Return [X, Y] of the center of cell containing provided text 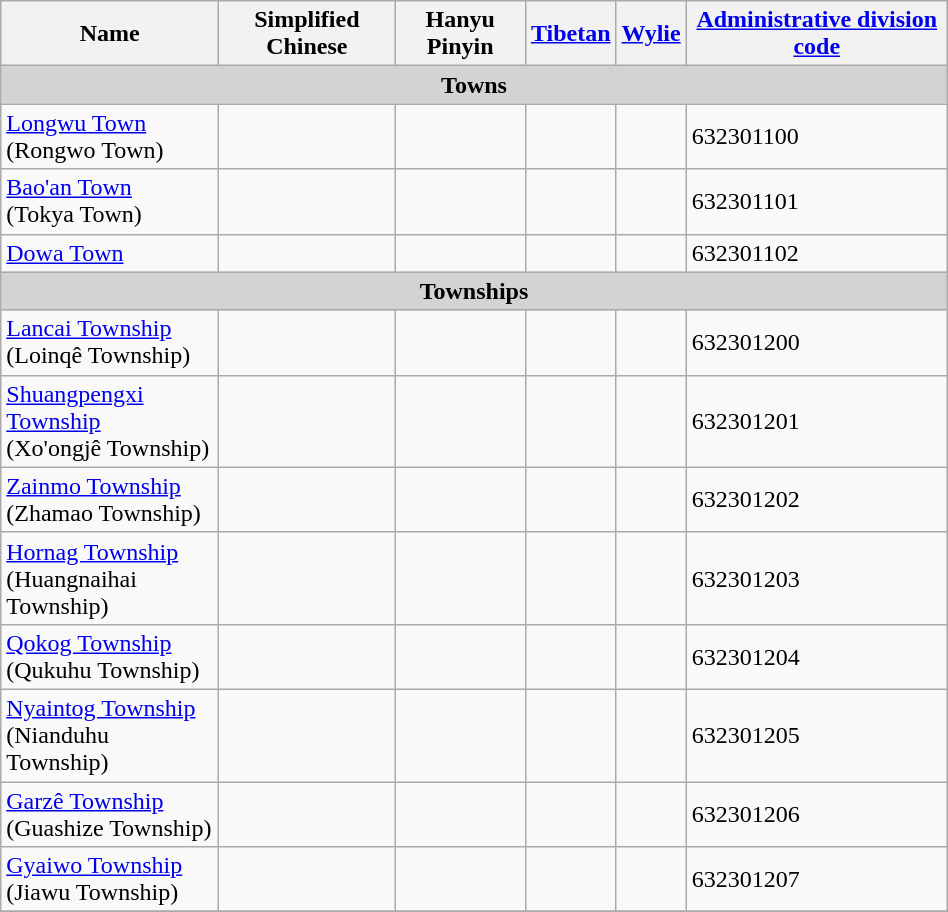
Hanyu Pinyin [460, 34]
Townships [474, 291]
Longwu Town(Rongwo Town) [110, 136]
632301204 [816, 656]
Tibetan [570, 34]
Administrative division code [816, 34]
Shuangpengxi Township(Xo'ongjê Township) [110, 421]
Towns [474, 85]
Simplified Chinese [307, 34]
Zainmo Township(Zhamao Township) [110, 500]
Wylie [651, 34]
632301203 [816, 578]
632301102 [816, 253]
632301202 [816, 500]
Nyaintog Township(Nianduhu Township) [110, 735]
Qokog Township(Qukuhu Township) [110, 656]
Dowa Town [110, 253]
632301207 [816, 880]
632301201 [816, 421]
Bao'an Town(Tokya Town) [110, 202]
Gyaiwo Township(Jiawu Township) [110, 880]
632301100 [816, 136]
Hornag Township(Huangnaihai Township) [110, 578]
Garzê Township(Guashize Township) [110, 814]
632301205 [816, 735]
632301206 [816, 814]
632301101 [816, 202]
632301200 [816, 342]
Name [110, 34]
Lancai Township(Loinqê Township) [110, 342]
